From the cell containing the given text, extract its center point as [x, y] coordinate. 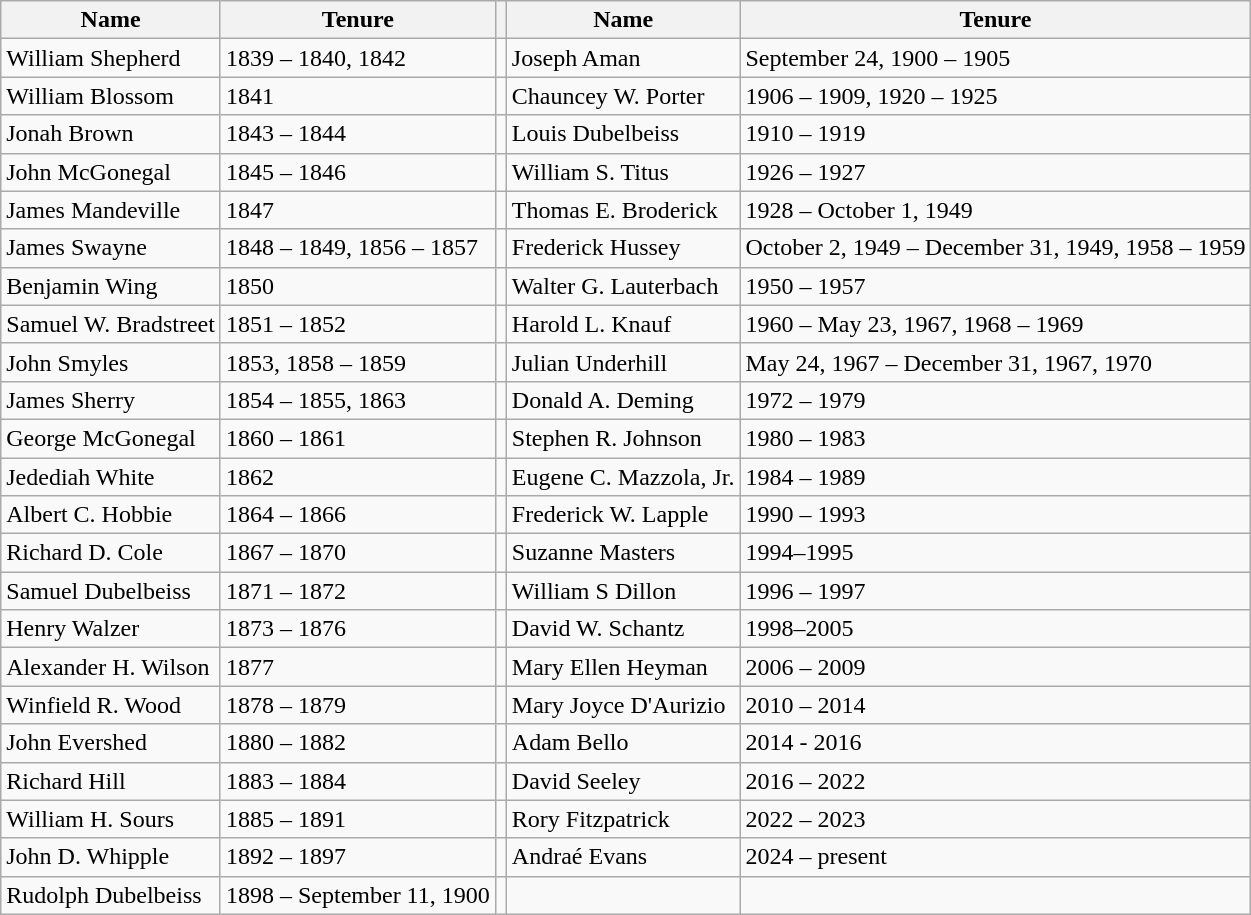
1867 – 1870 [358, 553]
1847 [358, 210]
1960 – May 23, 1967, 1968 – 1969 [996, 324]
1910 – 1919 [996, 134]
1928 – October 1, 1949 [996, 210]
Alexander H. Wilson [111, 667]
1853, 1858 – 1859 [358, 362]
1845 – 1846 [358, 172]
1880 – 1882 [358, 743]
1996 – 1997 [996, 591]
1990 – 1993 [996, 515]
Andraé Evans [623, 857]
John McGonegal [111, 172]
James Sherry [111, 400]
1871 – 1872 [358, 591]
John D. Whipple [111, 857]
Joseph Aman [623, 58]
1851 – 1852 [358, 324]
David W. Schantz [623, 629]
2010 – 2014 [996, 705]
1906 – 1909, 1920 – 1925 [996, 96]
Julian Underhill [623, 362]
William Shepherd [111, 58]
Jonah Brown [111, 134]
1984 – 1989 [996, 477]
1864 – 1866 [358, 515]
Henry Walzer [111, 629]
Mary Joyce D'Aurizio [623, 705]
Jedediah White [111, 477]
William H. Sours [111, 819]
1878 – 1879 [358, 705]
1972 – 1979 [996, 400]
1850 [358, 286]
William S Dillon [623, 591]
2016 – 2022 [996, 781]
Stephen R. Johnson [623, 438]
Frederick Hussey [623, 248]
1860 – 1861 [358, 438]
John Smyles [111, 362]
1980 – 1983 [996, 438]
1862 [358, 477]
1877 [358, 667]
1950 – 1957 [996, 286]
William S. Titus [623, 172]
Harold L. Knauf [623, 324]
James Swayne [111, 248]
Walter G. Lauterbach [623, 286]
1839 – 1840, 1842 [358, 58]
Richard D. Cole [111, 553]
Richard Hill [111, 781]
May 24, 1967 – December 31, 1967, 1970 [996, 362]
Mary Ellen Heyman [623, 667]
1898 – September 11, 1900 [358, 895]
John Evershed [111, 743]
George McGonegal [111, 438]
1843 – 1844 [358, 134]
Thomas E. Broderick [623, 210]
Donald A. Deming [623, 400]
Chauncey W. Porter [623, 96]
William Blossom [111, 96]
Suzanne Masters [623, 553]
Rory Fitzpatrick [623, 819]
1854 – 1855, 1863 [358, 400]
Louis Dubelbeiss [623, 134]
James Mandeville [111, 210]
1841 [358, 96]
2014 - 2016 [996, 743]
Adam Bello [623, 743]
David Seeley [623, 781]
Winfield R. Wood [111, 705]
Samuel Dubelbeiss [111, 591]
1883 – 1884 [358, 781]
2006 – 2009 [996, 667]
2022 – 2023 [996, 819]
1848 – 1849, 1856 – 1857 [358, 248]
1926 – 1927 [996, 172]
1873 – 1876 [358, 629]
1998–2005 [996, 629]
Benjamin Wing [111, 286]
Samuel W. Bradstreet [111, 324]
1885 – 1891 [358, 819]
September 24, 1900 – 1905 [996, 58]
Frederick W. Lapple [623, 515]
Eugene C. Mazzola, Jr. [623, 477]
2024 – present [996, 857]
Rudolph Dubelbeiss [111, 895]
1892 – 1897 [358, 857]
October 2, 1949 – December 31, 1949, 1958 – 1959 [996, 248]
Albert C. Hobbie [111, 515]
1994–1995 [996, 553]
